From the cell containing the given text, extract its center point as [x, y] coordinate. 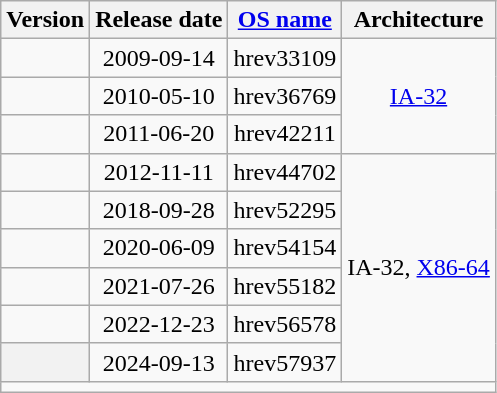
hrev42211 [285, 134]
hrev54154 [285, 248]
Architecture [419, 20]
2010-05-10 [159, 96]
2022-12-23 [159, 324]
hrev52295 [285, 210]
Version [46, 20]
2020-06-09 [159, 248]
hrev55182 [285, 286]
2009-09-14 [159, 58]
hrev44702 [285, 172]
OS name [285, 20]
2024-09-13 [159, 362]
hrev57937 [285, 362]
Release date [159, 20]
2021-07-26 [159, 286]
hrev33109 [285, 58]
hrev36769 [285, 96]
hrev56578 [285, 324]
2011-06-20 [159, 134]
IA-32, X86-64 [419, 267]
IA-32 [419, 96]
2018-09-28 [159, 210]
2012-11-11 [159, 172]
